Extract the [x, y] coordinate from the center of the cell holding the provided text.  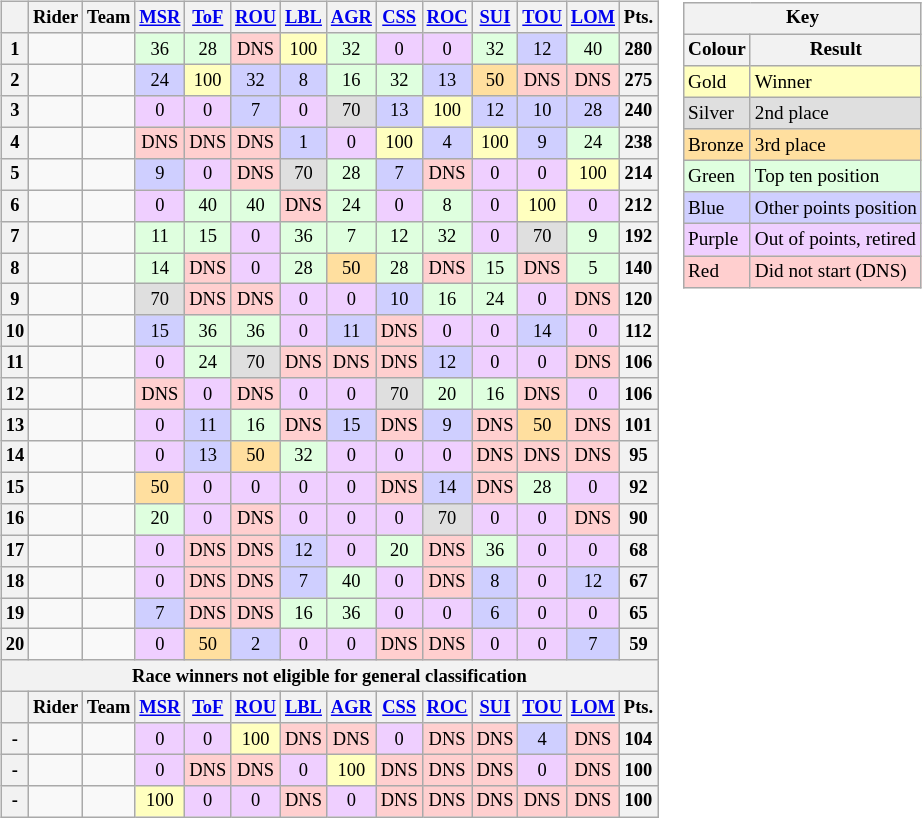
Green [716, 177]
120 [638, 300]
Blue [716, 208]
Top ten position [836, 177]
112 [638, 330]
104 [638, 738]
Winner [836, 82]
65 [638, 614]
Bronze [716, 145]
192 [638, 236]
Key [802, 18]
238 [638, 142]
240 [638, 112]
59 [638, 644]
Purple [716, 240]
212 [638, 206]
280 [638, 48]
18 [14, 582]
140 [638, 268]
Result [836, 50]
90 [638, 518]
101 [638, 424]
275 [638, 80]
Did not start (DNS) [836, 272]
92 [638, 488]
95 [638, 456]
2nd place [836, 113]
3 [14, 112]
Gold [716, 82]
Other points position [836, 208]
17 [14, 550]
Out of points, retired [836, 240]
3rd place [836, 145]
Race winners not eligible for general classification [329, 676]
214 [638, 174]
19 [14, 614]
Silver [716, 113]
67 [638, 582]
Colour [716, 50]
68 [638, 550]
Red [716, 272]
